Provide the [x, y] coordinate of the cell's center where the given text is located.  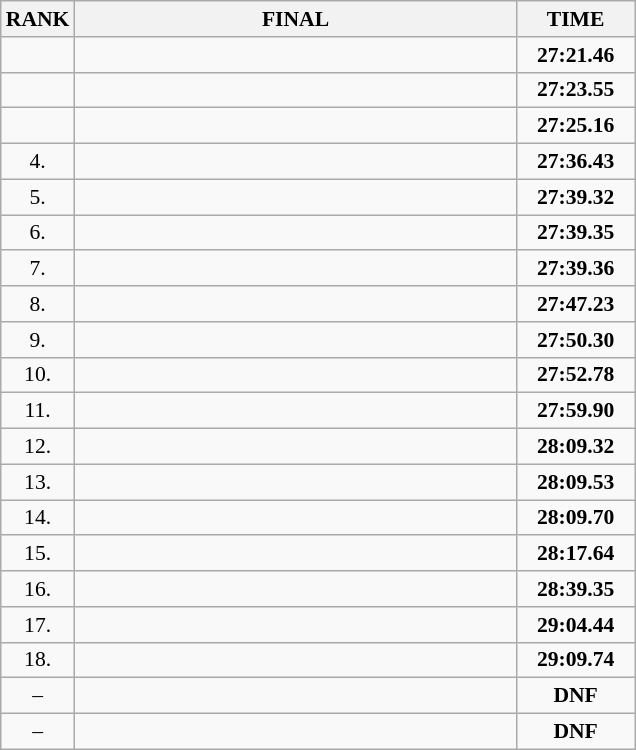
27:39.36 [576, 269]
27:39.32 [576, 197]
27:25.16 [576, 126]
10. [38, 375]
14. [38, 518]
28:09.53 [576, 482]
29:04.44 [576, 625]
27:59.90 [576, 411]
8. [38, 304]
27:36.43 [576, 162]
5. [38, 197]
16. [38, 589]
RANK [38, 19]
15. [38, 554]
27:47.23 [576, 304]
9. [38, 340]
28:17.64 [576, 554]
TIME [576, 19]
6. [38, 233]
7. [38, 269]
28:09.70 [576, 518]
11. [38, 411]
13. [38, 482]
17. [38, 625]
4. [38, 162]
27:23.55 [576, 90]
27:21.46 [576, 55]
27:50.30 [576, 340]
FINAL [295, 19]
28:39.35 [576, 589]
27:52.78 [576, 375]
18. [38, 660]
12. [38, 447]
27:39.35 [576, 233]
28:09.32 [576, 447]
29:09.74 [576, 660]
